Provide the (x, y) coordinate of the cell's center where the given text is located.  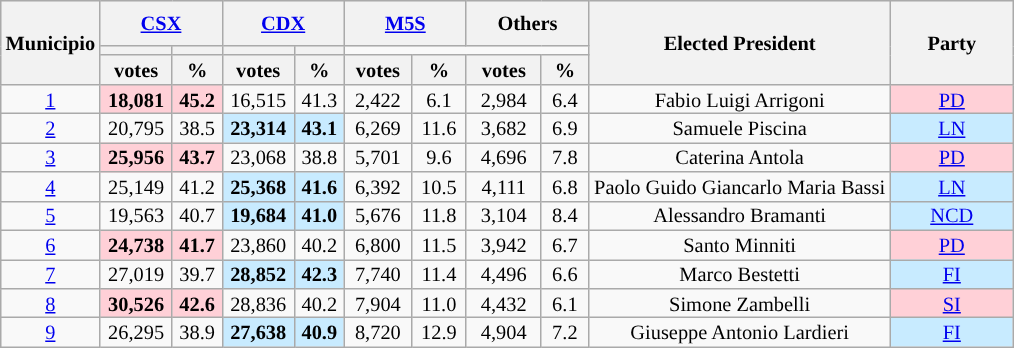
11.6 (438, 128)
11.5 (438, 244)
7.8 (564, 156)
8,720 (378, 332)
CSX (161, 22)
6,269 (378, 128)
7 (50, 274)
Giuseppe Antonio Lardieri (740, 332)
41.0 (319, 216)
3,682 (504, 128)
3,942 (504, 244)
3 (50, 156)
SI (952, 302)
25,956 (136, 156)
Municipio (50, 42)
39.7 (197, 274)
2 (50, 128)
9.6 (438, 156)
4,904 (504, 332)
M5S (405, 22)
6.8 (564, 186)
23,860 (258, 244)
41.2 (197, 186)
43.7 (197, 156)
28,836 (258, 302)
41.6 (319, 186)
Simone Zambelli (740, 302)
42.6 (197, 302)
4,432 (504, 302)
Fabio Luigi Arrigoni (740, 98)
Others (527, 22)
6.7 (564, 244)
45.2 (197, 98)
11.4 (438, 274)
25,368 (258, 186)
4,496 (504, 274)
Santo Minniti (740, 244)
41.3 (319, 98)
Marco Bestetti (740, 274)
18,081 (136, 98)
5,676 (378, 216)
11.0 (438, 302)
Elected President (740, 42)
40.9 (319, 332)
NCD (952, 216)
Caterina Antola (740, 156)
CDX (283, 22)
20,795 (136, 128)
27,019 (136, 274)
43.1 (319, 128)
4 (50, 186)
19,684 (258, 216)
25,149 (136, 186)
12.9 (438, 332)
26,295 (136, 332)
28,852 (258, 274)
5 (50, 216)
8 (50, 302)
10.5 (438, 186)
11.8 (438, 216)
40.7 (197, 216)
30,526 (136, 302)
7.2 (564, 332)
27,638 (258, 332)
6,392 (378, 186)
Paolo Guido Giancarlo Maria Bassi (740, 186)
16,515 (258, 98)
19,563 (136, 216)
Alessandro Bramanti (740, 216)
Samuele Piscina (740, 128)
6 (50, 244)
Party (952, 42)
24,738 (136, 244)
41.7 (197, 244)
3,104 (504, 216)
38.5 (197, 128)
38.9 (197, 332)
1 (50, 98)
7,904 (378, 302)
7,740 (378, 274)
4,696 (504, 156)
6.9 (564, 128)
23,068 (258, 156)
2,422 (378, 98)
42.3 (319, 274)
9 (50, 332)
38.8 (319, 156)
6,800 (378, 244)
23,314 (258, 128)
5,701 (378, 156)
6.6 (564, 274)
4,111 (504, 186)
2,984 (504, 98)
8.4 (564, 216)
6.4 (564, 98)
